From the cell containing the given text, extract its center point as (X, Y) coordinate. 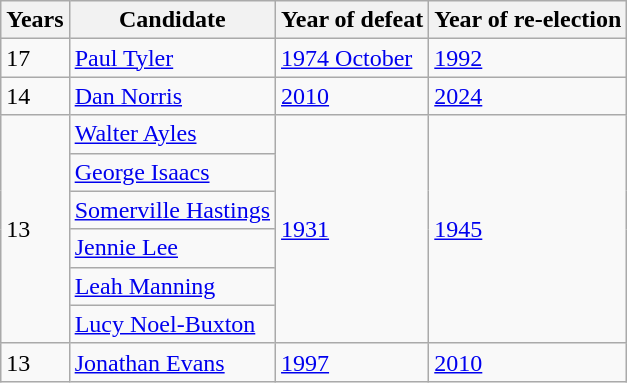
Jonathan Evans (172, 362)
Lucy Noel-Buxton (172, 324)
2024 (528, 96)
1931 (352, 229)
Walter Ayles (172, 134)
Jennie Lee (172, 248)
17 (35, 58)
Paul Tyler (172, 58)
Somerville Hastings (172, 210)
George Isaacs (172, 172)
Dan Norris (172, 96)
Year of re-election (528, 20)
1974 October (352, 58)
Leah Manning (172, 286)
Candidate (172, 20)
1997 (352, 362)
1992 (528, 58)
Year of defeat (352, 20)
Years (35, 20)
14 (35, 96)
1945 (528, 229)
